Locate the cell with the specified text and output its (X, Y) center coordinate. 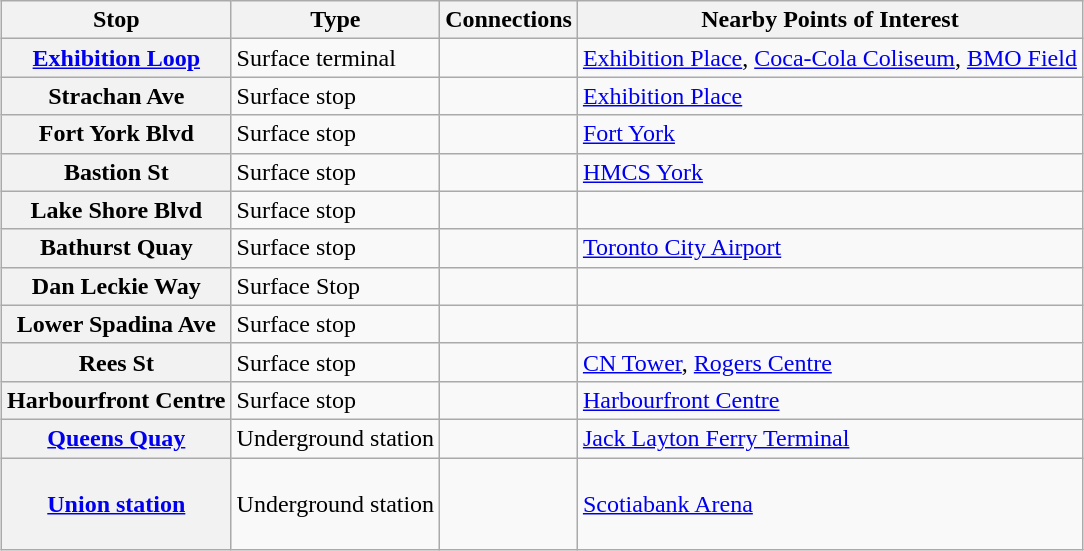
Rees St (116, 362)
Union station (116, 504)
CN Tower, Rogers Centre (830, 362)
Surface terminal (336, 58)
Exhibition Loop (116, 58)
Lake Shore Blvd (116, 210)
Exhibition Place (830, 96)
Type (336, 20)
Lower Spadina Ave (116, 324)
Fort York (830, 134)
Bastion St (116, 172)
Jack Layton Ferry Terminal (830, 438)
Fort York Blvd (116, 134)
Queens Quay (116, 438)
HMCS York (830, 172)
Dan Leckie Way (116, 286)
Surface Stop (336, 286)
Bathurst Quay (116, 248)
Scotiabank Arena (830, 504)
Exhibition Place, Coca-Cola Coliseum, BMO Field (830, 58)
Stop (116, 20)
Strachan Ave (116, 96)
Connections (509, 20)
Toronto City Airport (830, 248)
Nearby Points of Interest (830, 20)
